Capture the cell that displays the provided text and extract its (x, y) central coordinate. 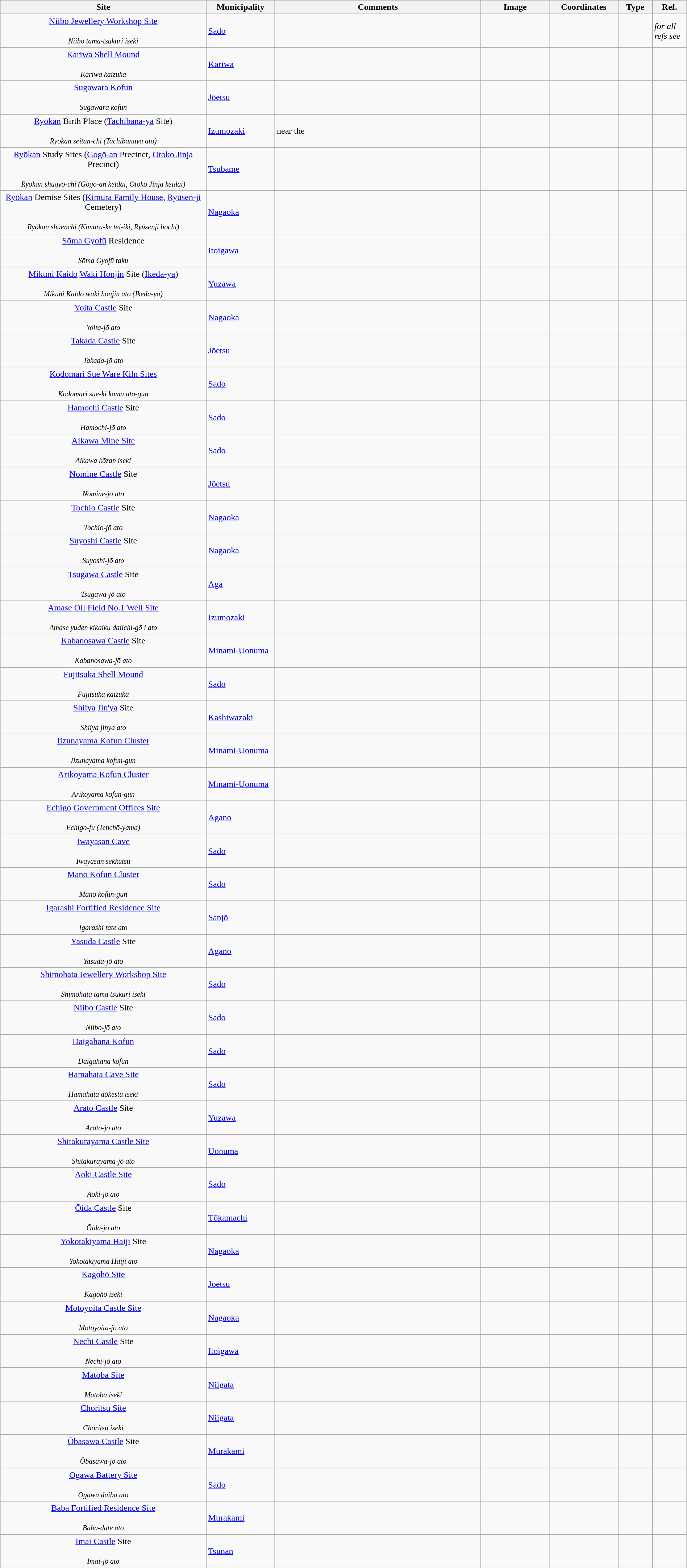
Ryōkan Demise Sites (Kimura Family House, Ryūsen-ji Cemetery)Ryōkan shūenchi (Kimura-ke tei-iki, Ryūsenji bochi) (103, 212)
Motoyoita Castle SiteMotoyoita-jō ato (103, 1318)
Kariwa Shell MoundKariwa kaizuka (103, 64)
Yokotakiyama Haiji SiteYokotakiyama Haiji ato (103, 1251)
Takada Castle SiteTakada-jō ato (103, 350)
Ref. (670, 7)
Ōbasawa Castle SiteŌbasawa-jō ato (103, 1451)
Iwayasan CaveIwayasan sekkutsu (103, 851)
Tōkamachi (241, 1218)
Sanjō (241, 917)
Nechi Castle SiteNechi-jō ato (103, 1351)
Yoita Castle SiteYoita-jō ato (103, 317)
Aga (241, 584)
Aikawa Mine SiteAikawa kōzan iseki (103, 451)
Yasuda Castle SiteYasuda-jō ato (103, 951)
Kodomari Sue Ware Kiln SitesKodomari sue-ki kama ato-gun (103, 384)
Ogawa Battery SiteOgawa daiba ato (103, 1485)
Echigo Government Offices SiteEchigo-fu (Tenchō-yama) (103, 817)
Tsugawa Castle SiteTsugawa-jō ato (103, 584)
Matoba SiteMatoba iseki (103, 1384)
Coordinates (583, 7)
Suyoshi Castle SiteSuyoshi-jō ato (103, 551)
Tsunan (241, 1551)
Choritsu SiteChoritsu iseki (103, 1418)
Kabanosawa Castle SiteKabanosawa-jō ato (103, 651)
Sōma Gyofū ResidenceSōma Gyofū taku (103, 250)
Daigahana KofunDaigahana kofun (103, 1051)
Mano Kofun ClusterMano kofun-gun (103, 884)
Ōida Castle SiteŌida-jō ato (103, 1218)
Mikuni Kaidō Waki Honjin Site (Ikeda-ya)Mikuni Kaidō waki honjin ato (Ikeda-ya) (103, 284)
Kariwa (241, 64)
Iizunayama Kofun ClusterIizunayama kofun-gun (103, 751)
Municipality (241, 7)
Arato Castle SiteArato-jō ato (103, 1118)
Niibo Castle SiteNiibo-jō ato (103, 1018)
Sugawara KofunSugawara kofun (103, 97)
Shitakurayama Castle SiteShitakurayama-jō ato (103, 1151)
Tochio Castle SiteTochio-jō ato (103, 517)
Imai Castle SiteImai-jō ato (103, 1551)
Aoki Castle SiteAoki-jō ato (103, 1184)
Site (103, 7)
Image (515, 7)
Hamochi Castle SiteHamochi-jō ato (103, 417)
Baba Fortified Residence SiteBaba-date ato (103, 1518)
Tsubame (241, 169)
Hamahata Cave SiteHamahata dōkestu iseki (103, 1084)
Kagohō SiteKagohō iseki (103, 1284)
Kashiwazaki (241, 717)
Uonuma (241, 1151)
Ryōkan Birth Place (Tachibana-ya Site)Ryōkan seitan-chi (Tachibanaya ato) (103, 131)
Niibo Jewellery Workshop SiteNiibo tama-tsukuri iseki (103, 31)
near the (378, 131)
Comments (378, 7)
Shimohata Jewellery Workshop SiteShimohata tama tsukuri iseki (103, 984)
Shiiya Jin'ya SiteShiiya jinya ato (103, 717)
Type (636, 7)
Fujitsuka Shell MoundFujitsuka kaizuka (103, 684)
Arikoyama Kofun ClusterArikoyama kofun-gun (103, 784)
Amase Oil Field No.1 Well SiteAmase yuden kikaiku daiichi-gō i ato (103, 617)
Ryōkan Study Sites (Gogō-an Precinct, Otoko Jinja Precinct)Ryōkan shūgyō-chi (Gogō-an keidai, Otoko Jinja keidai) (103, 169)
Igarashi Fortified Residence SiteIgarashi tate ato (103, 917)
Nōmine Castle SiteNōmine-jō ato (103, 484)
for all refs see (670, 31)
